Scan for the cell matching the given text and deliver its [X, Y] coordinate at center. 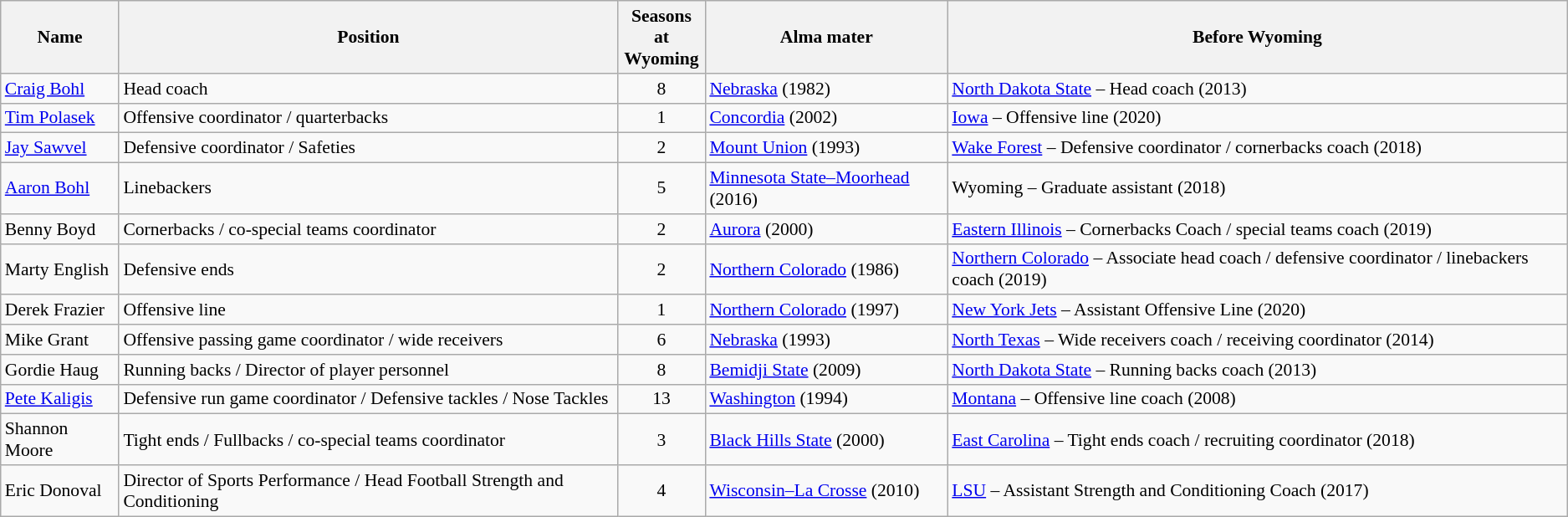
Marty English [60, 269]
LSU – Assistant Strength and Conditioning Coach (2017) [1257, 490]
Concordia (2002) [826, 118]
Eastern Illinois – Cornerbacks Coach / special teams coach (2019) [1257, 229]
Wyoming – Graduate assistant (2018) [1257, 189]
Running backs / Director of player personnel [368, 370]
13 [662, 399]
New York Jets – Assistant Offensive Line (2020) [1257, 310]
Wake Forest – Defensive coordinator / cornerbacks coach (2018) [1257, 148]
Gordie Haug [60, 370]
Alma mater [826, 37]
Jay Sawvel [60, 148]
Derek Frazier [60, 310]
Shannon Moore [60, 440]
3 [662, 440]
6 [662, 340]
Black Hills State (2000) [826, 440]
5 [662, 189]
Iowa – Offensive line (2020) [1257, 118]
4 [662, 490]
East Carolina – Tight ends coach / recruiting coordinator (2018) [1257, 440]
Craig Bohl [60, 89]
Aurora (2000) [826, 229]
Offensive passing game coordinator / wide receivers [368, 340]
Nebraska (1982) [826, 89]
Position [368, 37]
Minnesota State–Moorhead (2016) [826, 189]
Benny Boyd [60, 229]
Offensive coordinator / quarterbacks [368, 118]
Tight ends / Fullbacks / co-special teams coordinator [368, 440]
Mount Union (1993) [826, 148]
Defensive ends [368, 269]
Before Wyoming [1257, 37]
Northern Colorado (1997) [826, 310]
Washington (1994) [826, 399]
Linebackers [368, 189]
Director of Sports Performance / Head Football Strength and Conditioning [368, 490]
Cornerbacks / co-special teams coordinator [368, 229]
Eric Donoval [60, 490]
Tim Polasek [60, 118]
North Dakota State – Running backs coach (2013) [1257, 370]
Offensive line [368, 310]
Head coach [368, 89]
Pete Kaligis [60, 399]
North Dakota State – Head coach (2013) [1257, 89]
Aaron Bohl [60, 189]
Defensive coordinator / Safeties [368, 148]
North Texas – Wide receivers coach / receiving coordinator (2014) [1257, 340]
Mike Grant [60, 340]
Nebraska (1993) [826, 340]
Northern Colorado (1986) [826, 269]
Name [60, 37]
Bemidji State (2009) [826, 370]
Northern Colorado – Associate head coach / defensive coordinator / linebackers coach (2019) [1257, 269]
Seasons atWyoming [662, 37]
Wisconsin–La Crosse (2010) [826, 490]
Defensive run game coordinator / Defensive tackles / Nose Tackles [368, 399]
Montana – Offensive line coach (2008) [1257, 399]
